For the text-containing cell, return its midpoint in (x, y) coordinate format. 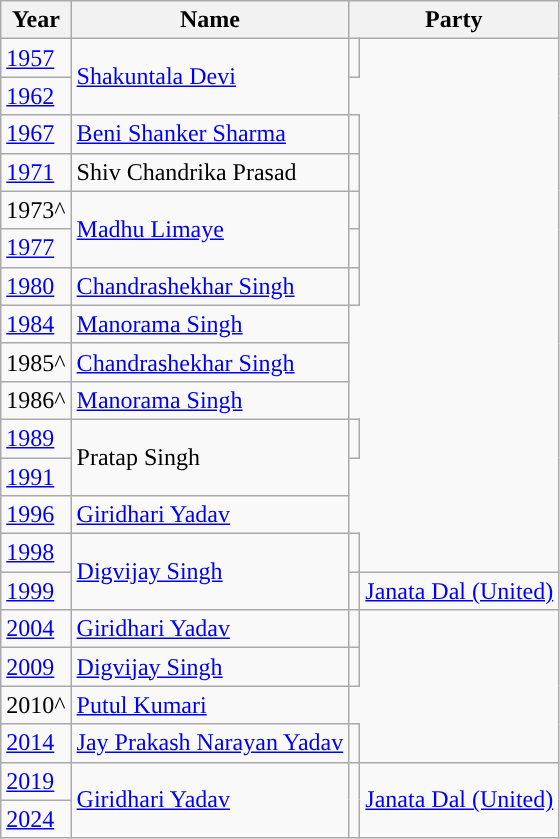
1999 (36, 591)
2024 (36, 819)
Jay Prakash Narayan Yadav (210, 743)
1989 (36, 438)
Madhu Limaye (210, 229)
Putul Kumari (210, 705)
1973^ (36, 210)
1991 (36, 477)
2004 (36, 629)
Party (454, 20)
1962 (36, 96)
1971 (36, 172)
Beni Shanker Sharma (210, 134)
1996 (36, 515)
1986^ (36, 400)
2010^ (36, 705)
2009 (36, 667)
Shakuntala Devi (210, 77)
1980 (36, 286)
1984 (36, 324)
1985^ (36, 362)
1998 (36, 553)
2019 (36, 781)
Shiv Chandrika Prasad (210, 172)
Year (36, 20)
2014 (36, 743)
1977 (36, 248)
1967 (36, 134)
1957 (36, 58)
Pratap Singh (210, 457)
Name (210, 20)
